Output the [X, Y] coordinate of the center of the cell containing the given text.  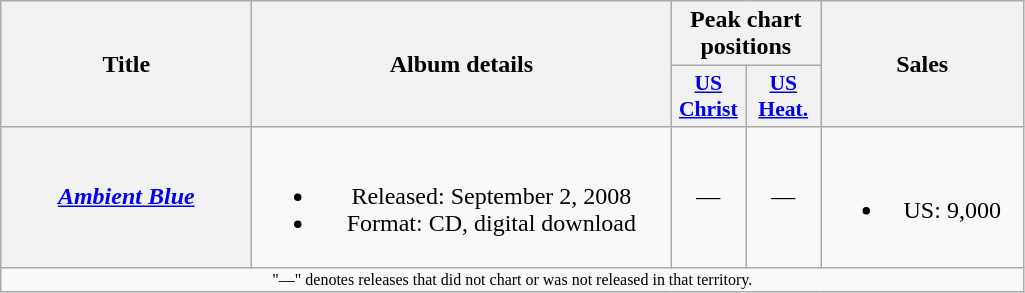
Sales [922, 64]
Peak chart positions [746, 34]
"—" denotes releases that did not chart or was not released in that territory. [512, 279]
Title [126, 64]
USChrist [708, 96]
US: 9,000 [922, 197]
USHeat. [784, 96]
Album details [462, 64]
Ambient Blue [126, 197]
Released: September 2, 2008Format: CD, digital download [462, 197]
